Extract the [x, y] coordinate from the center of the cell holding the provided text.  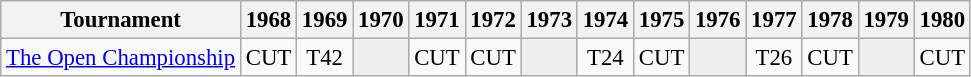
Tournament [121, 20]
T26 [774, 58]
1973 [549, 20]
1972 [493, 20]
1970 [381, 20]
1980 [942, 20]
The Open Championship [121, 58]
T42 [325, 58]
1968 [268, 20]
1971 [437, 20]
1978 [830, 20]
T24 [605, 58]
1976 [718, 20]
1977 [774, 20]
1979 [886, 20]
1969 [325, 20]
1974 [605, 20]
1975 [661, 20]
